Identify which cell holds the provided text, then report its (X, Y) central coordinate. 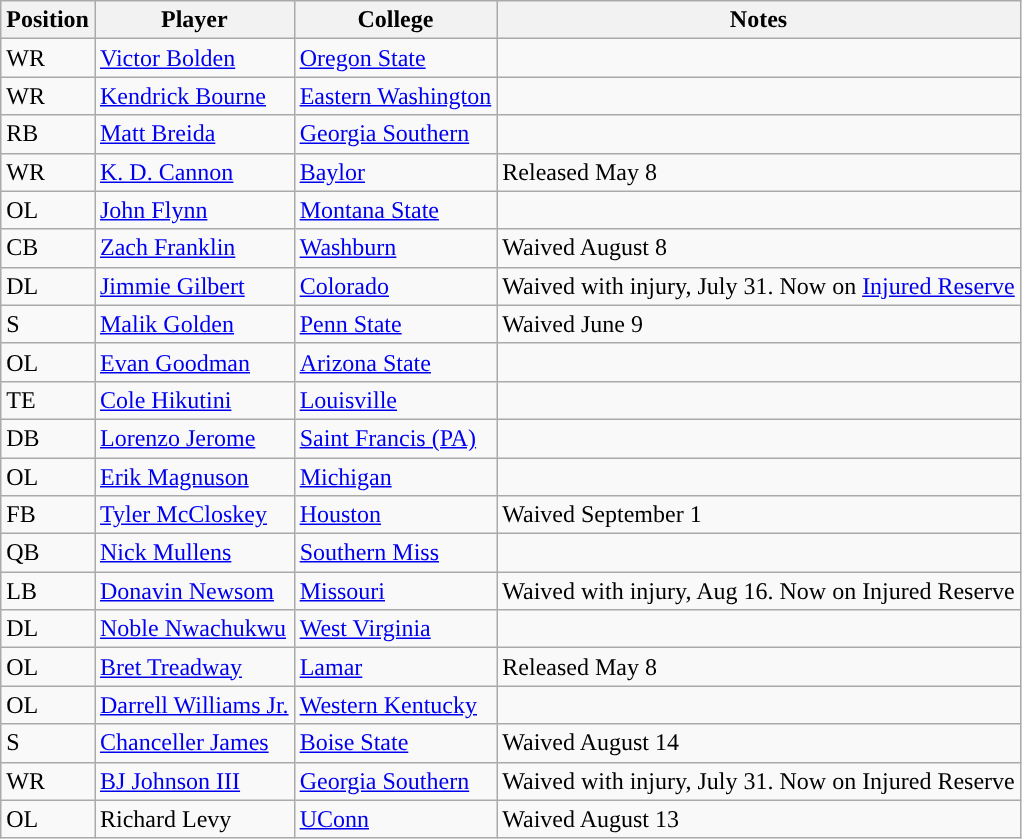
Jimmie Gilbert (194, 286)
Richard Levy (194, 819)
Waived August 8 (758, 248)
Donavin Newsom (194, 591)
Waived September 1 (758, 515)
Boise State (396, 743)
Victor Bolden (194, 58)
Colorado (396, 286)
DB (48, 438)
Houston (396, 515)
Southern Miss (396, 553)
FB (48, 515)
Baylor (396, 172)
Washburn (396, 248)
Montana State (396, 210)
LB (48, 591)
Malik Golden (194, 324)
QB (48, 553)
RB (48, 134)
Zach Franklin (194, 248)
Oregon State (396, 58)
Erik Magnuson (194, 477)
Arizona State (396, 362)
Cole Hikutini (194, 400)
Notes (758, 20)
Tyler McCloskey (194, 515)
College (396, 20)
Evan Goodman (194, 362)
Eastern Washington (396, 96)
CB (48, 248)
Chanceller James (194, 743)
Kendrick Bourne (194, 96)
Penn State (396, 324)
Western Kentucky (396, 705)
BJ Johnson III (194, 781)
Michigan (396, 477)
TE (48, 400)
Waived August 13 (758, 819)
Position (48, 20)
Nick Mullens (194, 553)
Missouri (396, 591)
West Virginia (396, 629)
Lorenzo Jerome (194, 438)
Saint Francis (PA) (396, 438)
Darrell Williams Jr. (194, 705)
John Flynn (194, 210)
UConn (396, 819)
Lamar (396, 667)
Bret Treadway (194, 667)
Waived with injury, Aug 16. Now on Injured Reserve (758, 591)
Waived June 9 (758, 324)
K. D. Cannon (194, 172)
Waived August 14 (758, 743)
Matt Breida (194, 134)
Louisville (396, 400)
Noble Nwachukwu (194, 629)
Player (194, 20)
